Pinpoint the cell where the given text exists, returning its [x, y] midpoint coordinate. 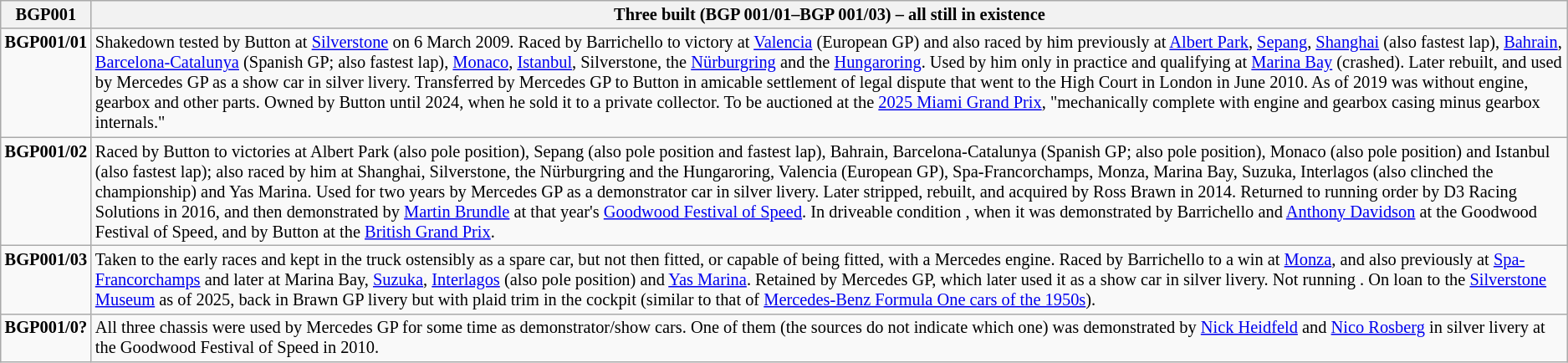
BGP001/01 [46, 83]
BGP001/02 [46, 192]
BGP001/0? [46, 338]
Three built (BGP 001/01–BGP 001/03) – all still in existence [830, 14]
BGP001 [46, 14]
BGP001/03 [46, 279]
